Return [x, y] of the center of cell containing provided text 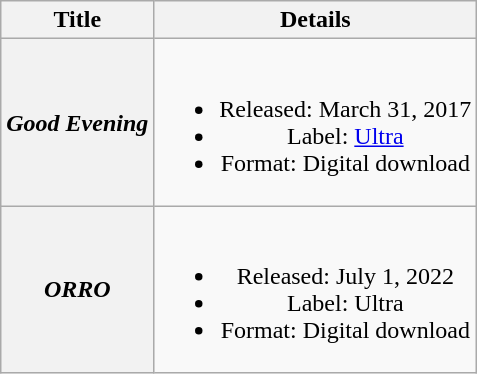
Released: July 1, 2022Label: UltraFormat: Digital download [316, 290]
ORRO [78, 290]
Good Evening [78, 122]
Title [78, 20]
Released: March 31, 2017Label: UltraFormat: Digital download [316, 122]
Details [316, 20]
